Locate the cell with the specified text and output its (x, y) center coordinate. 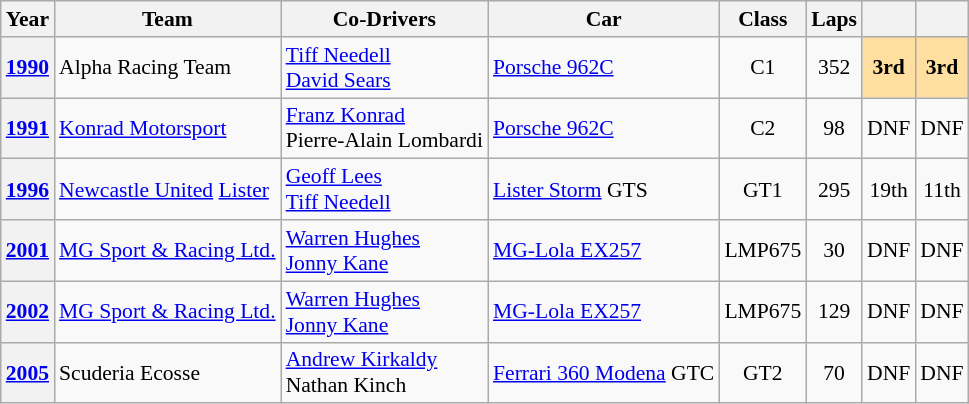
2005 (28, 372)
Car (604, 19)
2002 (28, 312)
30 (834, 250)
Lister Storm GTS (604, 190)
11th (942, 190)
352 (834, 68)
70 (834, 372)
2001 (28, 250)
Team (168, 19)
98 (834, 128)
Andrew Kirkaldy Nathan Kinch (384, 372)
C1 (762, 68)
C2 (762, 128)
295 (834, 190)
Franz Konrad Pierre-Alain Lombardi (384, 128)
GT2 (762, 372)
129 (834, 312)
Class (762, 19)
Ferrari 360 Modena GTC (604, 372)
19th (888, 190)
GT1 (762, 190)
1990 (28, 68)
1991 (28, 128)
Co-Drivers (384, 19)
Tiff Needell David Sears (384, 68)
Scuderia Ecosse (168, 372)
1996 (28, 190)
Geoff Lees Tiff Needell (384, 190)
Laps (834, 19)
Alpha Racing Team (168, 68)
Konrad Motorsport (168, 128)
Newcastle United Lister (168, 190)
Year (28, 19)
